Extract the (X, Y) coordinate from the center of the cell holding the provided text.  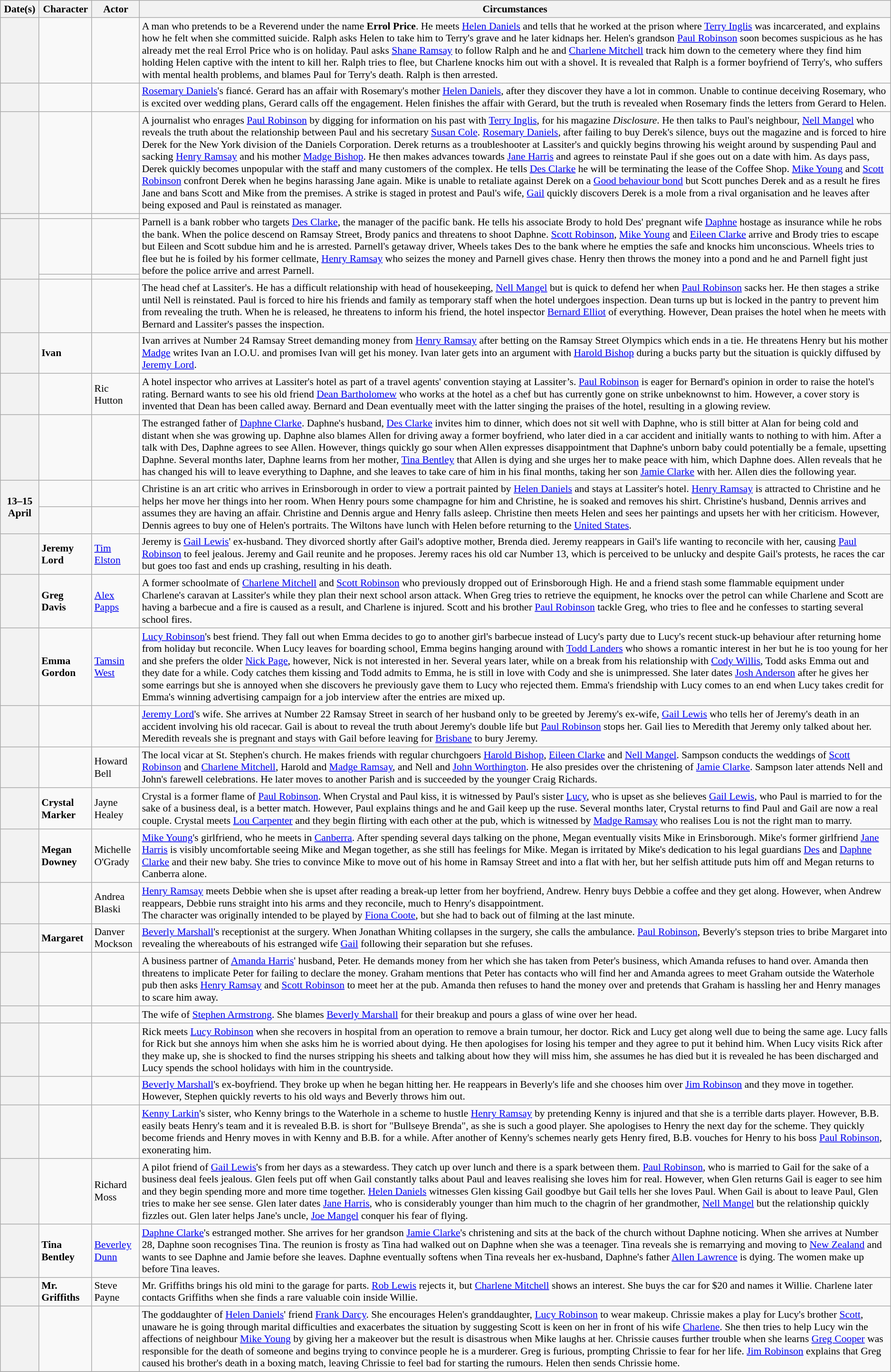
Actor (115, 9)
Howard Bell (115, 767)
Greg Davis (66, 601)
Emma Gordon (66, 667)
Circumstances (515, 9)
Tina Bentley (66, 1251)
Tim Elston (115, 554)
Margaret (66, 938)
Danver Mockson (115, 938)
Mr. Griffiths (66, 1292)
Richard Moss (115, 1191)
Andrea Blaski (115, 903)
The wife of Stephen Armstrong. She blames Beverly Marshall for their breakup and pours a glass of wine over her head. (515, 1015)
Megan Downey (66, 856)
Tamsin West (115, 667)
13–15 April (20, 507)
Jayne Healey (115, 809)
Ivan (66, 353)
Alex Papps (115, 601)
Ric Hutton (115, 395)
Character (66, 9)
Jeremy Lord (66, 554)
Date(s) (20, 9)
Steve Payne (115, 1292)
Crystal Marker (66, 809)
Beverley Dunn (115, 1251)
Michelle O'Grady (115, 856)
